Determine the (x, y) coordinate at the center of the cell enclosing the given text.  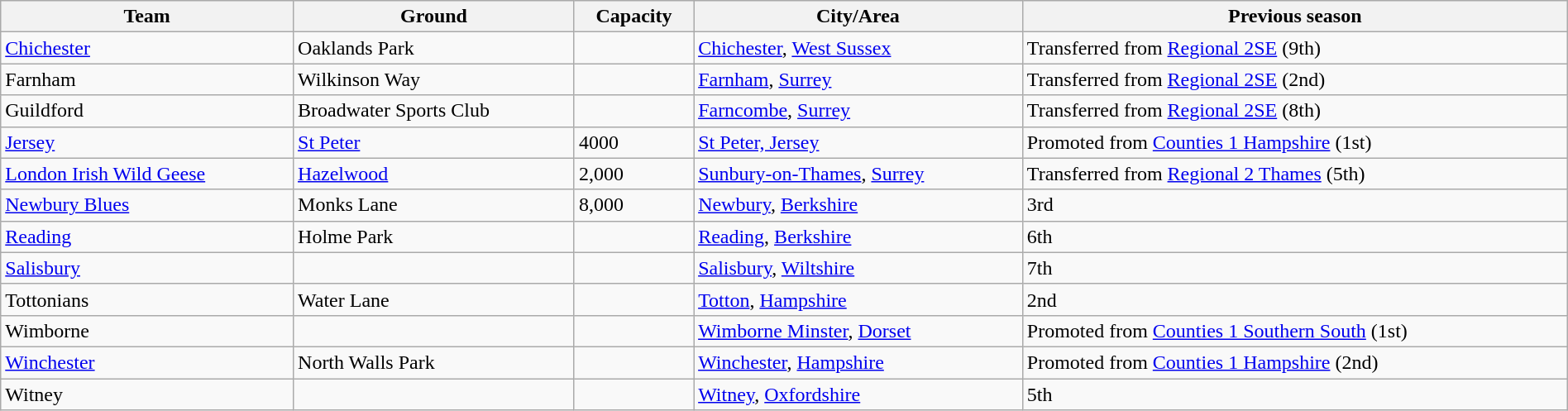
St Peter (434, 142)
Farncombe, Surrey (858, 111)
Farnham, Surrey (858, 79)
Jersey (147, 142)
Previous season (1295, 17)
Wilkinson Way (434, 79)
6th (1295, 237)
Ground (434, 17)
Totton, Hampshire (858, 299)
Promoted from Counties 1 Hampshire (1st) (1295, 142)
London Irish Wild Geese (147, 174)
Reading, Berkshire (858, 237)
Holme Park (434, 237)
Guildford (147, 111)
4000 (633, 142)
Team (147, 17)
Transferred from Regional 2SE (2nd) (1295, 79)
Transferred from Regional 2SE (8th) (1295, 111)
Winchester (147, 362)
Sunbury-on-Thames, Surrey (858, 174)
Capacity (633, 17)
Newbury Blues (147, 205)
Promoted from Counties 1 Southern South (1st) (1295, 331)
Promoted from Counties 1 Hampshire (2nd) (1295, 362)
2nd (1295, 299)
3rd (1295, 205)
2,000 (633, 174)
Water Lane (434, 299)
Hazelwood (434, 174)
7th (1295, 268)
North Walls Park (434, 362)
Broadwater Sports Club (434, 111)
Salisbury, Wiltshire (858, 268)
City/Area (858, 17)
Chichester (147, 48)
Transferred from Regional 2SE (9th) (1295, 48)
5th (1295, 394)
Winchester, Hampshire (858, 362)
Transferred from Regional 2 Thames (5th) (1295, 174)
St Peter, Jersey (858, 142)
Reading (147, 237)
Monks Lane (434, 205)
Oaklands Park (434, 48)
Witney, Oxfordshire (858, 394)
Wimborne (147, 331)
Newbury, Berkshire (858, 205)
8,000 (633, 205)
Witney (147, 394)
Chichester, West Sussex (858, 48)
Wimborne Minster, Dorset (858, 331)
Farnham (147, 79)
Tottonians (147, 299)
Salisbury (147, 268)
